Locate the cell with the specified text and output its (x, y) center coordinate. 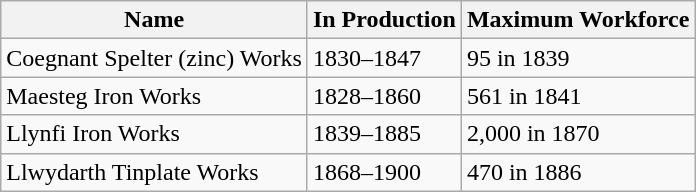
1828–1860 (384, 96)
In Production (384, 20)
95 in 1839 (578, 58)
Maesteg Iron Works (154, 96)
1868–1900 (384, 172)
Coegnant Spelter (zinc) Works (154, 58)
Name (154, 20)
1839–1885 (384, 134)
470 in 1886 (578, 172)
561 in 1841 (578, 96)
Llwydarth Tinplate Works (154, 172)
Llynfi Iron Works (154, 134)
2,000 in 1870 (578, 134)
1830–1847 (384, 58)
Maximum Workforce (578, 20)
